Pinpoint the cell where the given text exists, returning its (x, y) midpoint coordinate. 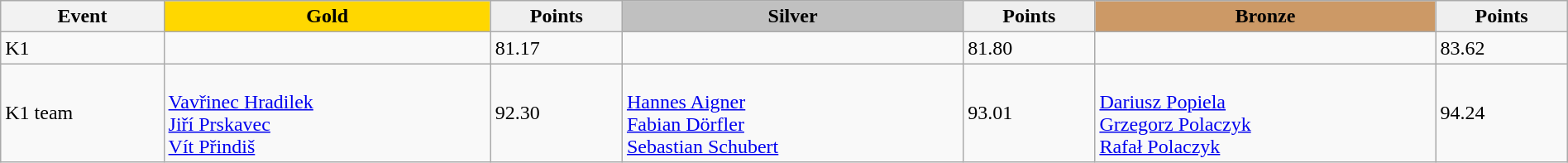
93.01 (1029, 113)
Dariusz PopielaGrzegorz PolaczykRafał Polaczyk (1265, 113)
83.62 (1502, 48)
Bronze (1265, 17)
Gold (327, 17)
81.17 (556, 48)
81.80 (1029, 48)
Vavřinec HradilekJiří PrskavecVít Přindiš (327, 113)
K1 (83, 48)
Hannes AignerFabian DörflerSebastian Schubert (792, 113)
Event (83, 17)
92.30 (556, 113)
K1 team (83, 113)
94.24 (1502, 113)
Silver (792, 17)
